Capture the cell that displays the provided text and extract its [X, Y] central coordinate. 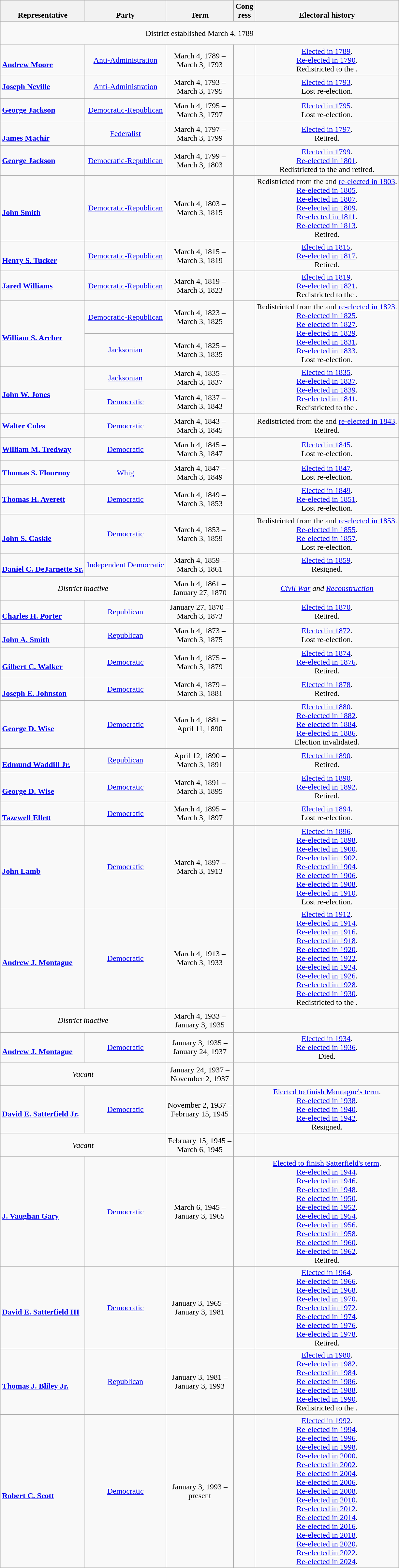
March 6, 1945 –January 3, 1965 [199, 1212]
March 4, 1845 –March 3, 1847 [199, 449]
March 4, 1837 –March 3, 1843 [199, 402]
Robert C. Scott [43, 1491]
Jared Williams [43, 286]
James Machir [43, 134]
Elected in 1859.Resigned. [327, 565]
Elected in 1795.Lost re-election. [327, 110]
Joseph E. Johnston [43, 689]
March 4, 1859 –March 3, 1861 [199, 565]
January 3, 1981 –January 3, 1993 [199, 1382]
Civil War and Reconstruction [327, 588]
Congress [244, 11]
Elected in 1872.Lost re-election. [327, 635]
March 4, 1891 –March 3, 1895 [199, 787]
Elected in 1835.Re-elected in 1837.Re-elected in 1839.Re-elected in 1841.Redistricted to the . [327, 390]
Elected in 1845.Lost re-election. [327, 449]
January 27, 1870 –March 3, 1873 [199, 612]
January 3, 1965 –January 3, 1981 [199, 1308]
Party [126, 11]
Elected in 1789.Re-elected in 1790.Redistricted to the . [327, 60]
March 4, 1895 –March 3, 1897 [199, 814]
Elected in 1880.Re-elected in 1882.Re-elected in 1884.Re-elected in 1886.Election invalidated. [327, 724]
March 4, 1795 –March 3, 1797 [199, 110]
November 2, 1937 –February 15, 1945 [199, 1110]
Elected in 1797.Retired. [327, 134]
March 4, 1849 –March 3, 1853 [199, 499]
Tazewell Ellett [43, 814]
Independent Democratic [126, 565]
Representative [43, 11]
John W. Jones [43, 390]
Redistricted from the and re-elected in 1803.Re-elected in 1805.Re-elected in 1807.Re-elected in 1809.Re-elected in 1811.Re-elected in 1813.Retired. [327, 208]
Elected in 1849.Re-elected in 1851.Lost re-election. [327, 499]
Electoral history [327, 11]
John A. Smith [43, 635]
Elected in 1815.Re-elected in 1817.Retired. [327, 256]
David E. Satterfield III [43, 1308]
March 4, 1825 –March 3, 1835 [199, 350]
March 4, 1823 –March 3, 1825 [199, 317]
Thomas J. Bliley Jr. [43, 1382]
March 4, 1797 –March 3, 1799 [199, 134]
John S. Caskie [43, 534]
March 4, 1803 –March 3, 1815 [199, 208]
Joseph Neville [43, 87]
District established March 4, 1789 [199, 33]
J. Vaughan Gary [43, 1212]
William S. Archer [43, 333]
Redistricted from the and re-elected in 1853.Re-elected in 1855.Re-elected in 1857.Lost re-election. [327, 534]
Elected in 1819.Re-elected in 1821.Redistricted to the . [327, 286]
Gilbert C. Walker [43, 662]
Daniel C. DeJarnette Sr. [43, 565]
Elected in 1847.Lost re-election. [327, 472]
Term [199, 11]
Elected in 1890.Retired. [327, 760]
Elected in 1980.Re-elected in 1982.Re-elected in 1984.Re-elected in 1986.Re-elected in 1988.Re-elected in 1990.Redistricted to the . [327, 1382]
Elected in 1793.Lost re-election. [327, 87]
March 4, 1853 –March 3, 1859 [199, 534]
Elected to finish Montague's term.Re-elected in 1938.Re-elected in 1940.Re-elected in 1942.Resigned. [327, 1110]
February 15, 1945 –March 6, 1945 [199, 1145]
March 4, 1835 –March 3, 1837 [199, 378]
March 4, 1815 –March 3, 1819 [199, 256]
March 4, 1819 –March 3, 1823 [199, 286]
March 4, 1875 –March 3, 1879 [199, 662]
Elected in 1890.Re-elected in 1892.Retired. [327, 787]
Henry S. Tucker [43, 256]
Elected in 1799.Re-elected in 1801.Redistricted to the and retired. [327, 161]
Redistricted from the and re-elected in 1843.Retired. [327, 425]
January 3, 1993 –present [199, 1491]
John Lamb [43, 867]
Whig [126, 472]
March 4, 1879 –March 3, 1881 [199, 689]
March 4, 1799 –March 3, 1803 [199, 161]
March 4, 1793 –March 3, 1795 [199, 87]
March 4, 1933 –January 3, 1935 [199, 1021]
Andrew Moore [43, 60]
Elected in 1878.Retired. [327, 689]
John Smith [43, 208]
March 4, 1789 –March 3, 1793 [199, 60]
March 4, 1881 –April 11, 1890 [199, 724]
Federalist [126, 134]
March 4, 1847 –March 3, 1849 [199, 472]
March 4, 1897 –March 3, 1913 [199, 867]
March 4, 1861 –January 27, 1870 [199, 588]
Elected in 1894.Lost re-election. [327, 814]
Elected in 1870.Retired. [327, 612]
March 4, 1913 –March 3, 1933 [199, 959]
Thomas S. Flournoy [43, 472]
Elected in 1934.Re-elected in 1936.Died. [327, 1047]
Walter Coles [43, 425]
March 4, 1843 –March 3, 1845 [199, 425]
January 24, 1937 –November 2, 1937 [199, 1074]
William M. Tredway [43, 449]
Thomas H. Averett [43, 499]
Edmund Waddill Jr. [43, 760]
January 3, 1935 –January 24, 1937 [199, 1047]
Charles H. Porter [43, 612]
Elected in 1874.Re-elected in 1876.Retired. [327, 662]
March 4, 1873 –March 3, 1875 [199, 635]
April 12, 1890 –March 3, 1891 [199, 760]
David E. Satterfield Jr. [43, 1110]
